Detect which cell encompasses the target text, then output its [x, y] center coordinate. 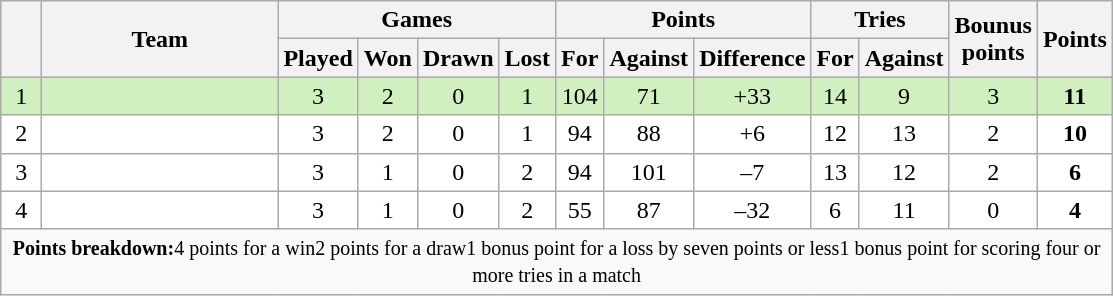
+6 [752, 134]
Won [388, 58]
Played [318, 58]
87 [649, 210]
10 [1074, 134]
+33 [752, 96]
Tries [880, 20]
Lost [527, 58]
88 [649, 134]
–32 [752, 210]
Team [160, 39]
55 [579, 210]
Bounus points [993, 39]
71 [649, 96]
104 [579, 96]
–7 [752, 172]
Drawn [458, 58]
9 [904, 96]
101 [649, 172]
Games [417, 20]
14 [835, 96]
Difference [752, 58]
